Return the (X, Y) coordinate for the center point of the cell that contains the specified text.  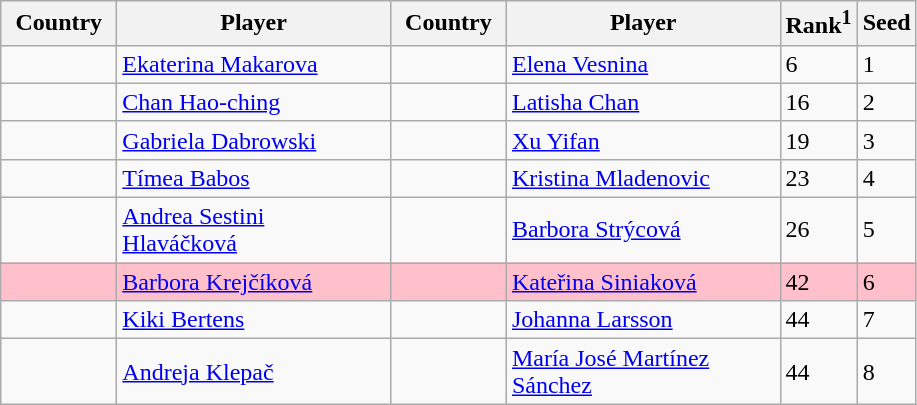
Andreja Klepač (254, 372)
4 (886, 178)
26 (818, 230)
8 (886, 372)
Latisha Chan (643, 102)
5 (886, 230)
3 (886, 140)
42 (818, 282)
Kiki Bertens (254, 320)
María José Martínez Sánchez (643, 372)
2 (886, 102)
Gabriela Dabrowski (254, 140)
1 (886, 64)
7 (886, 320)
16 (818, 102)
Kateřina Siniaková (643, 282)
Tímea Babos (254, 178)
Kristina Mladenovic (643, 178)
Seed (886, 24)
Chan Hao-ching (254, 102)
Andrea Sestini Hlaváčková (254, 230)
Barbora Strýcová (643, 230)
Elena Vesnina (643, 64)
23 (818, 178)
Barbora Krejčíková (254, 282)
Rank1 (818, 24)
Xu Yifan (643, 140)
Ekaterina Makarova (254, 64)
19 (818, 140)
Johanna Larsson (643, 320)
